Detect which cell encompasses the target text, then output its [X, Y] center coordinate. 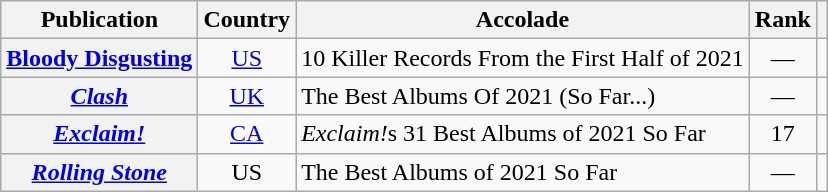
Accolade [523, 20]
Exclaim!s 31 Best Albums of 2021 So Far [523, 134]
Rolling Stone [100, 172]
Rank [782, 20]
10 Killer Records From the First Half of 2021 [523, 58]
Clash [100, 96]
17 [782, 134]
Exclaim! [100, 134]
Bloody Disgusting [100, 58]
CA [247, 134]
The Best Albums of 2021 So Far [523, 172]
UK [247, 96]
The Best Albums Of 2021 (So Far...) [523, 96]
Publication [100, 20]
Country [247, 20]
